Determine the [x, y] coordinate at the center of the cell enclosing the given text.  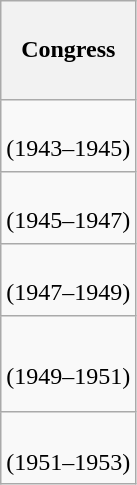
(1951–1953) [68, 448]
(1947–1949) [68, 279]
(1949–1951) [68, 364]
(1943–1945) [68, 135]
(1945–1947) [68, 207]
Congress [68, 50]
